Output the (x, y) coordinate of the center of the cell containing the given text.  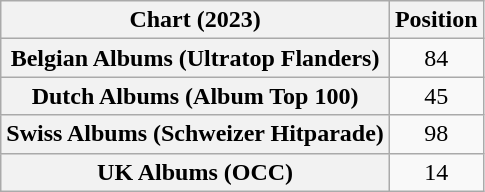
14 (436, 172)
Dutch Albums (Album Top 100) (196, 96)
Swiss Albums (Schweizer Hitparade) (196, 134)
45 (436, 96)
Position (436, 20)
UK Albums (OCC) (196, 172)
84 (436, 58)
Belgian Albums (Ultratop Flanders) (196, 58)
98 (436, 134)
Chart (2023) (196, 20)
